Return [x, y] of the center of cell containing provided text 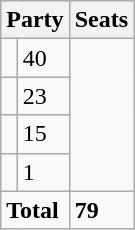
Total [35, 210]
79 [101, 210]
Seats [101, 20]
1 [43, 172]
40 [43, 58]
23 [43, 96]
15 [43, 134]
Party [35, 20]
